Detect which cell encompasses the target text, then output its (x, y) center coordinate. 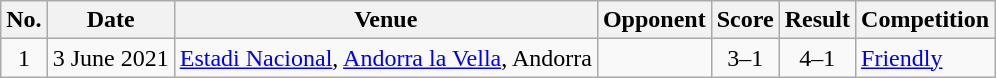
Opponent (654, 20)
Date (110, 20)
Venue (386, 20)
Friendly (926, 58)
Score (745, 20)
1 (24, 58)
3 June 2021 (110, 58)
No. (24, 20)
Competition (926, 20)
Result (817, 20)
4–1 (817, 58)
Estadi Nacional, Andorra la Vella, Andorra (386, 58)
3–1 (745, 58)
